Detect which cell encompasses the target text, then output its [x, y] center coordinate. 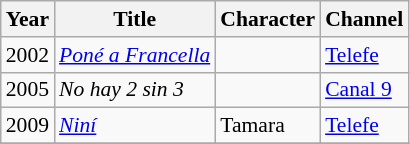
Tamara [268, 126]
2005 [28, 90]
Title [134, 19]
Canal 9 [364, 90]
Niní [134, 126]
Poné a Francella [134, 55]
No hay 2 sin 3 [134, 90]
Year [28, 19]
2009 [28, 126]
Channel [364, 19]
2002 [28, 55]
Character [268, 19]
